Return the [X, Y] coordinate for the center point of the cell that contains the specified text.  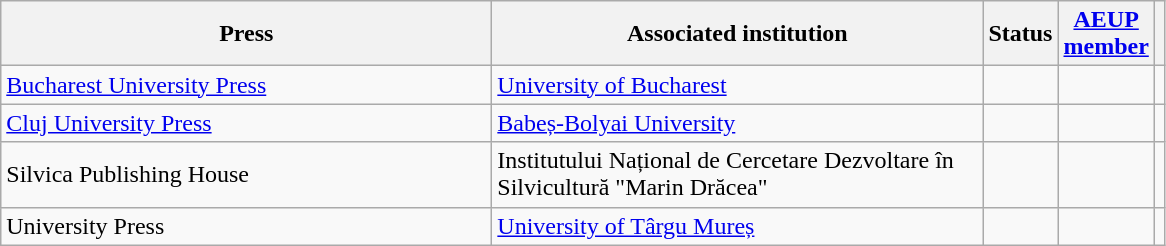
Status [1020, 34]
Institutului Național de Cercetare Dezvoltare în Silvicultură "Marin Drăcea" [738, 174]
University Press [246, 226]
Babeș-Bolyai University [738, 123]
Cluj University Press [246, 123]
University of Bucharest [738, 85]
Silvica Publishing House [246, 174]
Press [246, 34]
University of Târgu Mureș [738, 226]
Bucharest University Press [246, 85]
Associated institution [738, 34]
AEUPmember [1106, 34]
